Find where the given text appears and provide that cell's center as (x, y) coordinate. 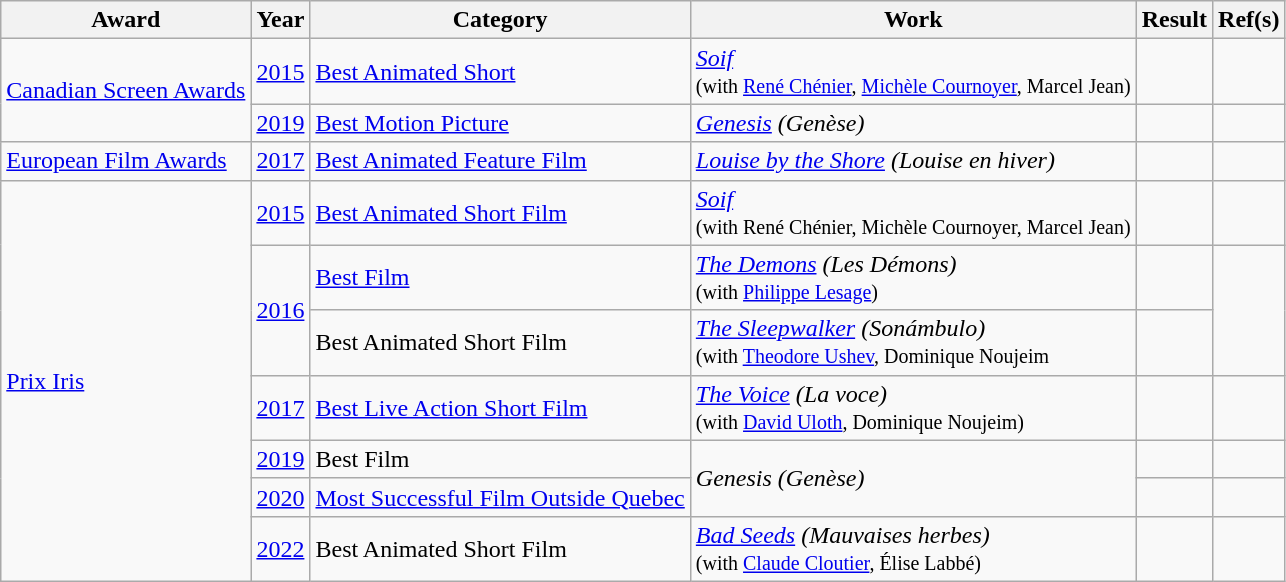
Most Successful Film Outside Quebec (500, 497)
Year (280, 20)
Best Motion Picture (500, 123)
Work (913, 20)
The Demons (Les Démons)(with Philippe Lesage) (913, 278)
Canadian Screen Awards (126, 90)
2022 (280, 548)
2016 (280, 310)
Result (1174, 20)
Prix Iris (126, 380)
European Film Awards (126, 161)
The Voice (La voce)(with David Uloth, Dominique Noujeim) (913, 408)
The Sleepwalker (Sonámbulo)(with Theodore Ushev, Dominique Noujeim (913, 342)
Category (500, 20)
Best Live Action Short Film (500, 408)
Award (126, 20)
2020 (280, 497)
Ref(s) (1249, 20)
Bad Seeds (Mauvaises herbes)(with Claude Cloutier, Élise Labbé) (913, 548)
Best Animated Short (500, 72)
Best Animated Feature Film (500, 161)
Louise by the Shore (Louise en hiver) (913, 161)
